Provide the (X, Y) coordinate of the cell's center where the given text is located.  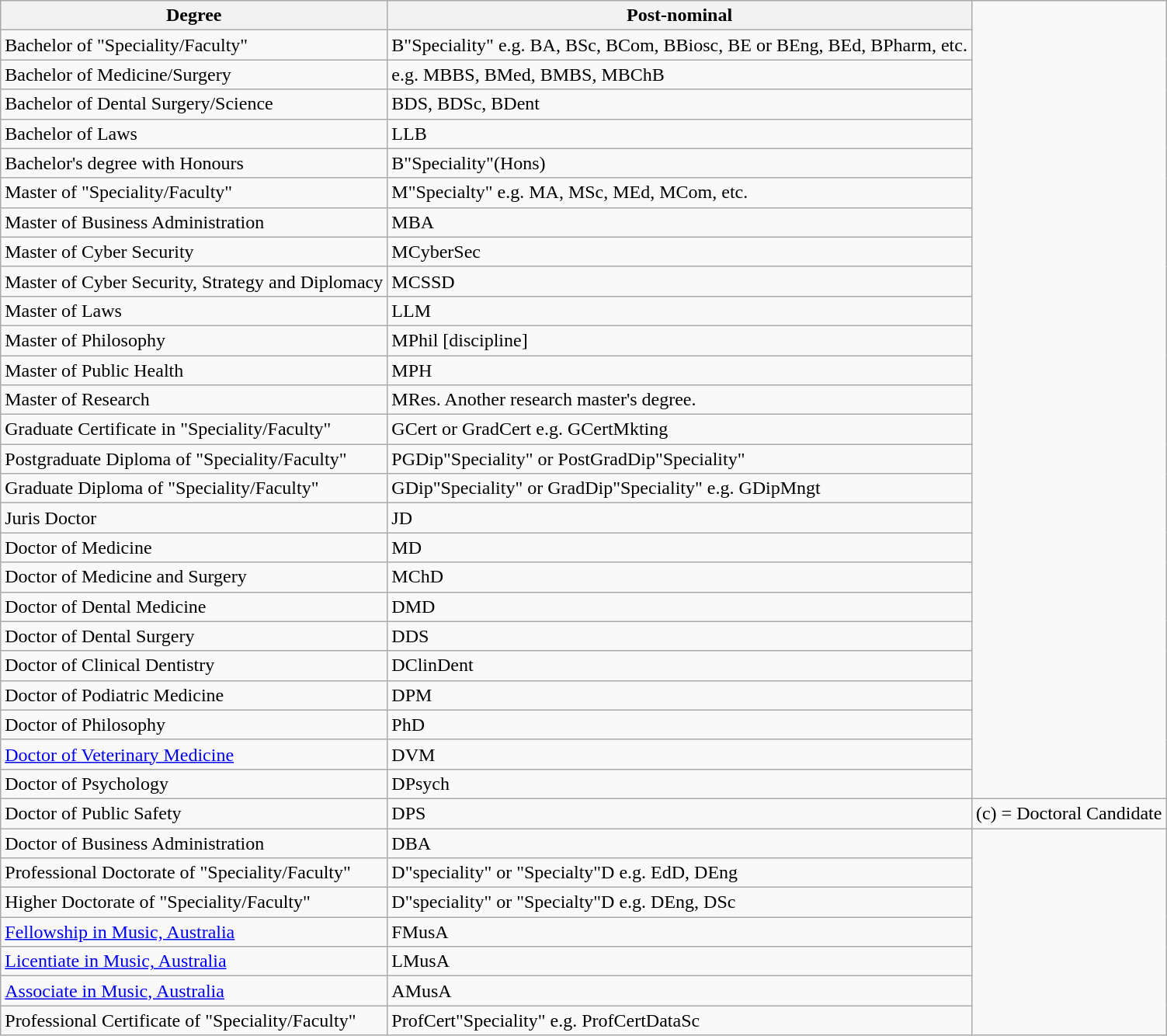
Juris Doctor (194, 518)
Bachelor of Dental Surgery/Science (194, 104)
MD (680, 548)
Doctor of Clinical Dentistry (194, 666)
GDip"Speciality" or GradDip"Speciality" e.g. GDipMngt (680, 488)
MCyberSec (680, 252)
Master of Laws (194, 311)
PhD (680, 725)
Licentiate in Music, Australia (194, 961)
MCSSD (680, 281)
Master of Cyber Security (194, 252)
Graduate Certificate in "Speciality/Faculty" (194, 429)
Doctor of Psychology (194, 784)
Graduate Diploma of "Speciality/Faculty" (194, 488)
Master of "Speciality/Faculty" (194, 193)
Doctor of Veterinary Medicine (194, 754)
JD (680, 518)
DBA (680, 843)
LLM (680, 311)
(c) = Doctoral Candidate (1068, 813)
DPS (680, 813)
Bachelor of Medicine/Surgery (194, 75)
Doctor of Medicine and Surgery (194, 577)
D"speciality" or "Specialty"D e.g. DEng, DSc (680, 902)
DVM (680, 754)
M"Specialty" e.g. MA, MSc, MEd, MCom, etc. (680, 193)
LLB (680, 134)
ProfCert"Speciality" e.g. ProfCertDataSc (680, 1020)
Doctor of Dental Surgery (194, 636)
FMusA (680, 932)
BDS, BDSc, BDent (680, 104)
PGDip"Speciality" or PostGradDip"Speciality" (680, 459)
Fellowship in Music, Australia (194, 932)
DDS (680, 636)
MPhil [discipline] (680, 340)
DClinDent (680, 666)
Professional Certificate of "Speciality/Faculty" (194, 1020)
MChD (680, 577)
e.g. MBBS, BMed, BMBS, MBChB (680, 75)
AMusA (680, 991)
Doctor of Philosophy (194, 725)
Master of Public Health (194, 370)
MBA (680, 222)
DPM (680, 695)
Bachelor of "Speciality/Faculty" (194, 45)
Bachelor's degree with Honours (194, 163)
Doctor of Medicine (194, 548)
Postgraduate Diploma of "Speciality/Faculty" (194, 459)
DMD (680, 607)
LMusA (680, 961)
B"Speciality"(Hons) (680, 163)
DPsych (680, 784)
Master of Business Administration (194, 222)
MPH (680, 370)
Master of Research (194, 400)
Post-nominal (680, 16)
Master of Cyber Security, Strategy and Diplomacy (194, 281)
GCert or GradCert e.g. GCertMkting (680, 429)
Degree (194, 16)
Doctor of Podiatric Medicine (194, 695)
Professional Doctorate of "Speciality/Faculty" (194, 873)
B"Speciality" e.g. BA, BSc, BCom, BBiosc, BE or BEng, BEd, BPharm, etc. (680, 45)
Master of Philosophy (194, 340)
D"speciality" or "Specialty"D e.g. EdD, DEng (680, 873)
Associate in Music, Australia (194, 991)
Doctor of Public Safety (194, 813)
Doctor of Business Administration (194, 843)
MRes. Another research master's degree. (680, 400)
Bachelor of Laws (194, 134)
Higher Doctorate of "Speciality/Faculty" (194, 902)
Doctor of Dental Medicine (194, 607)
